Return the (X, Y) coordinate for the center point of the cell that contains the specified text.  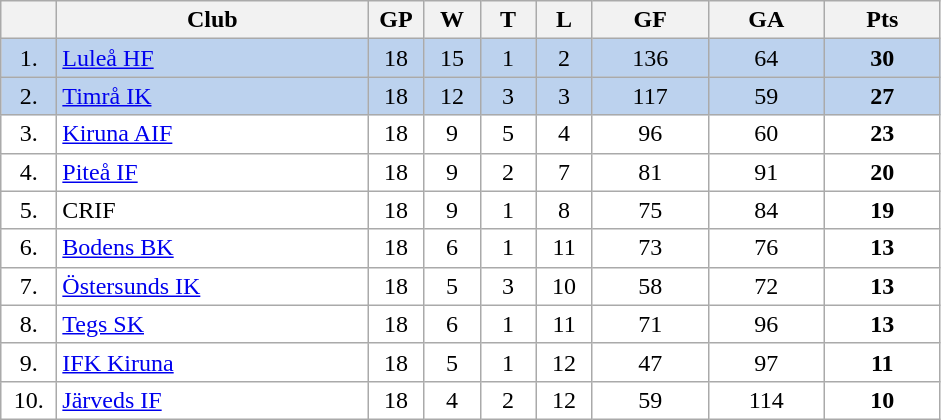
6. (29, 248)
GA (766, 20)
10. (29, 400)
15 (452, 58)
4. (29, 172)
L (564, 20)
Club (212, 20)
Luleå HF (212, 58)
GF (650, 20)
81 (650, 172)
60 (766, 134)
7 (564, 172)
23 (882, 134)
75 (650, 210)
9. (29, 362)
Tegs SK (212, 324)
Timrå IK (212, 96)
76 (766, 248)
W (452, 20)
T (508, 20)
84 (766, 210)
27 (882, 96)
117 (650, 96)
1. (29, 58)
Kiruna AIF (212, 134)
2. (29, 96)
73 (650, 248)
30 (882, 58)
Järveds IF (212, 400)
CRIF (212, 210)
19 (882, 210)
114 (766, 400)
8. (29, 324)
91 (766, 172)
136 (650, 58)
47 (650, 362)
7. (29, 286)
20 (882, 172)
97 (766, 362)
8 (564, 210)
Bodens BK (212, 248)
Pts (882, 20)
Piteå IF (212, 172)
IFK Kiruna (212, 362)
3. (29, 134)
58 (650, 286)
GP (396, 20)
Östersunds IK (212, 286)
71 (650, 324)
5. (29, 210)
64 (766, 58)
72 (766, 286)
